Identify which cell holds the provided text, then report its [X, Y] central coordinate. 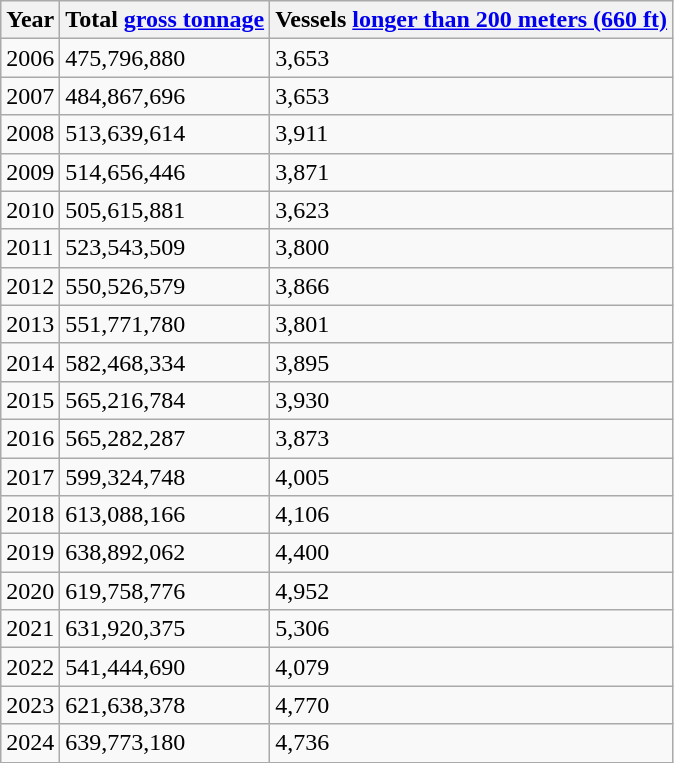
2011 [30, 248]
475,796,880 [165, 58]
599,324,748 [165, 477]
4,005 [472, 477]
4,079 [472, 667]
3,895 [472, 362]
2017 [30, 477]
3,871 [472, 172]
631,920,375 [165, 629]
2019 [30, 553]
2022 [30, 667]
4,106 [472, 515]
2009 [30, 172]
2012 [30, 286]
3,930 [472, 400]
514,656,446 [165, 172]
4,952 [472, 591]
3,911 [472, 134]
Total gross tonnage [165, 20]
2013 [30, 324]
505,615,881 [165, 210]
2020 [30, 591]
565,282,287 [165, 438]
621,638,378 [165, 705]
484,867,696 [165, 96]
3,801 [472, 324]
2015 [30, 400]
4,736 [472, 743]
3,623 [472, 210]
582,468,334 [165, 362]
2006 [30, 58]
2018 [30, 515]
639,773,180 [165, 743]
4,770 [472, 705]
2023 [30, 705]
3,873 [472, 438]
2014 [30, 362]
513,639,614 [165, 134]
3,800 [472, 248]
541,444,690 [165, 667]
3,866 [472, 286]
Year [30, 20]
551,771,780 [165, 324]
2024 [30, 743]
2021 [30, 629]
2008 [30, 134]
523,543,509 [165, 248]
2016 [30, 438]
550,526,579 [165, 286]
Vessels longer than 200 meters (660 ft) [472, 20]
2007 [30, 96]
613,088,166 [165, 515]
2010 [30, 210]
619,758,776 [165, 591]
638,892,062 [165, 553]
5,306 [472, 629]
565,216,784 [165, 400]
4,400 [472, 553]
